Search for the cell housing the specified text and yield its (x, y) center coordinate. 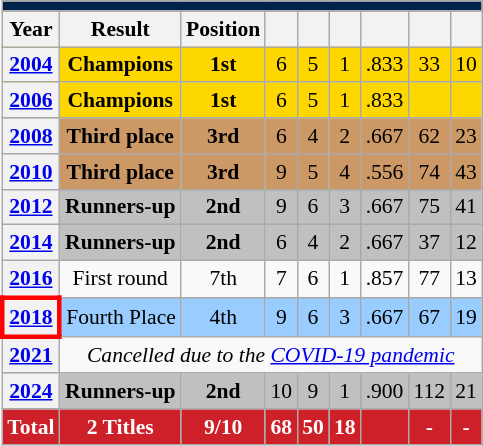
Position (223, 29)
.900 (385, 392)
2018 (30, 318)
112 (429, 392)
18 (345, 427)
.556 (385, 172)
68 (281, 427)
9/10 (223, 427)
Cancelled due to the COVID-19 pandemic (271, 354)
2004 (30, 65)
74 (429, 172)
43 (466, 172)
77 (429, 280)
62 (429, 136)
2021 (30, 354)
37 (429, 243)
41 (466, 207)
2010 (30, 172)
12 (466, 243)
23 (466, 136)
Fourth Place (120, 318)
Year (30, 29)
19 (466, 318)
.857 (385, 280)
50 (313, 427)
First round (120, 280)
2 Titles (120, 427)
Result (120, 29)
2014 (30, 243)
4th (223, 318)
Total (30, 427)
33 (429, 65)
21 (466, 392)
2008 (30, 136)
2024 (30, 392)
7th (223, 280)
2012 (30, 207)
2006 (30, 101)
2016 (30, 280)
7 (281, 280)
75 (429, 207)
67 (429, 318)
13 (466, 280)
